Return [x, y] of the center of cell containing provided text 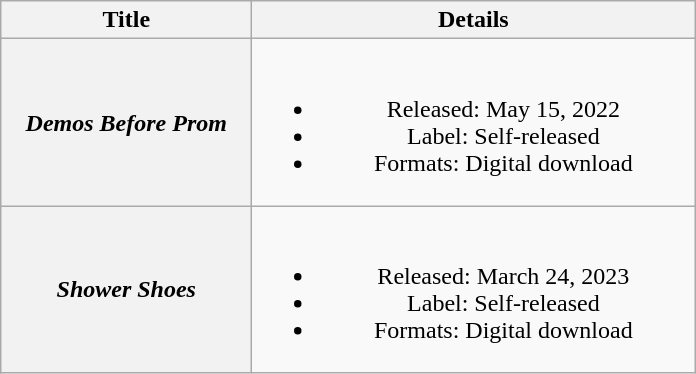
Details [474, 20]
Released: May 15, 2022Label: Self-releasedFormats: Digital download [474, 122]
Shower Shoes [126, 290]
Title [126, 20]
Demos Before Prom [126, 122]
Released: March 24, 2023Label: Self-releasedFormats: Digital download [474, 290]
